Identify which cell holds the provided text, then report its (x, y) central coordinate. 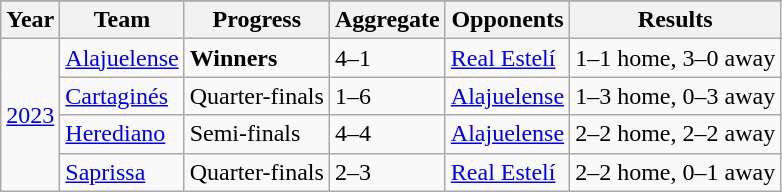
Year (30, 20)
2023 (30, 115)
2–2 home, 2–2 away (676, 134)
4–4 (387, 134)
1–3 home, 0–3 away (676, 96)
Opponents (507, 20)
2–3 (387, 172)
Saprissa (122, 172)
1–1 home, 3–0 away (676, 58)
4–1 (387, 58)
Aggregate (387, 20)
Winners (256, 58)
Semi-finals (256, 134)
2–2 home, 0–1 away (676, 172)
Progress (256, 20)
Results (676, 20)
1–6 (387, 96)
Cartaginés (122, 96)
Team (122, 20)
Herediano (122, 134)
